Find where the given text appears and provide that cell's center as [x, y] coordinate. 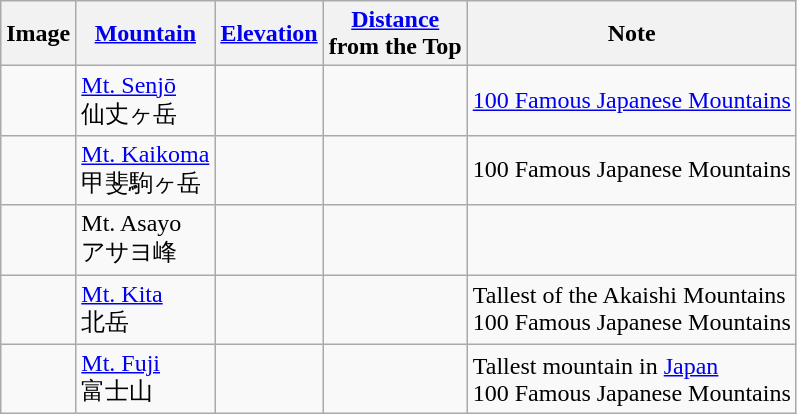
Tallest of the Akaishi Mountains100 Famous Japanese Mountains [632, 309]
Image [38, 34]
Elevation [269, 34]
Mountain [146, 34]
Mt. Asayoアサヨ峰 [146, 240]
Mt. Fuji富士山 [146, 379]
Tallest mountain in Japan100 Famous Japanese Mountains [632, 379]
Mt. Senjō仙丈ヶ岳 [146, 101]
Note [632, 34]
Mt. Kita北岳 [146, 309]
Mt. Kaikoma甲斐駒ヶ岳 [146, 170]
Distancefrom the Top [395, 34]
